Output the [x, y] coordinate of the center of the cell containing the given text.  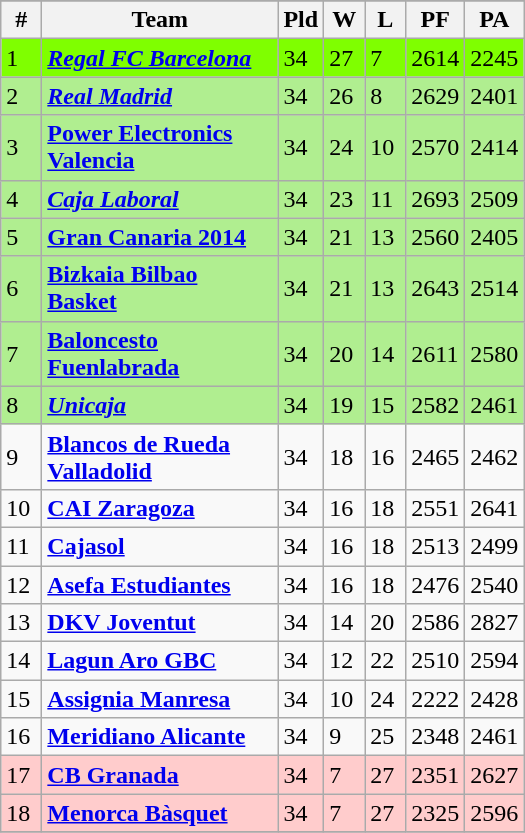
2594 [494, 661]
2614 [436, 58]
2401 [494, 96]
2827 [494, 623]
PA [494, 20]
2 [22, 96]
Cajasol [160, 546]
2222 [436, 699]
Regal FC Barcelona [160, 58]
CAI Zaragoza [160, 508]
2514 [494, 288]
Blancos de Rueda Valladolid [160, 456]
6 [22, 288]
25 [386, 737]
Gran Canaria 2014 [160, 237]
19 [344, 405]
2570 [436, 148]
L [386, 20]
W [344, 20]
2586 [436, 623]
23 [344, 199]
2693 [436, 199]
26 [344, 96]
PF [436, 20]
2499 [494, 546]
2414 [494, 148]
2405 [494, 237]
2428 [494, 699]
Caja Laboral [160, 199]
Asefa Estudiantes [160, 585]
2611 [436, 354]
2348 [436, 737]
2540 [494, 585]
Bizkaia Bilbao Basket [160, 288]
2641 [494, 508]
17 [22, 775]
2582 [436, 405]
2509 [494, 199]
22 [386, 661]
2643 [436, 288]
2627 [494, 775]
Meridiano Alicante [160, 737]
Menorca Bàsquet [160, 813]
2513 [436, 546]
4 [22, 199]
2325 [436, 813]
Pld [301, 20]
2351 [436, 775]
2629 [436, 96]
2596 [494, 813]
Team [160, 20]
Baloncesto Fuenlabrada [160, 354]
2476 [436, 585]
Assignia Manresa [160, 699]
# [22, 20]
CB Granada [160, 775]
5 [22, 237]
Lagun Aro GBC [160, 661]
DKV Joventut [160, 623]
Unicaja [160, 405]
2560 [436, 237]
Power Electronics Valencia [160, 148]
2551 [436, 508]
Real Madrid [160, 96]
2465 [436, 456]
3 [22, 148]
2510 [436, 661]
2245 [494, 58]
2462 [494, 456]
1 [22, 58]
2580 [494, 354]
